Pinpoint the cell where the given text exists, returning its (X, Y) midpoint coordinate. 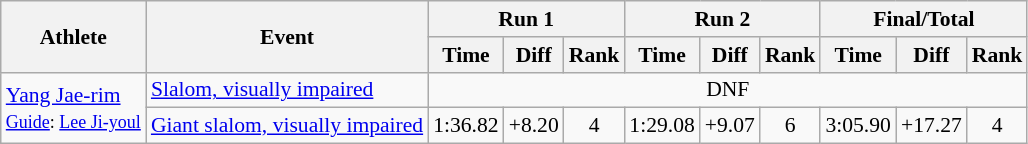
+17.27 (932, 126)
1:29.08 (662, 126)
DNF (728, 90)
Run 2 (722, 19)
+9.07 (730, 126)
Event (287, 36)
Run 1 (526, 19)
Yang Jae-rimGuide: Lee Ji-youl (74, 108)
Slalom, visually impaired (287, 90)
Giant slalom, visually impaired (287, 126)
1:36.82 (466, 126)
3:05.90 (858, 126)
Final/Total (924, 19)
6 (790, 126)
Athlete (74, 36)
+8.20 (534, 126)
